Identify which cell holds the provided text, then report its (x, y) central coordinate. 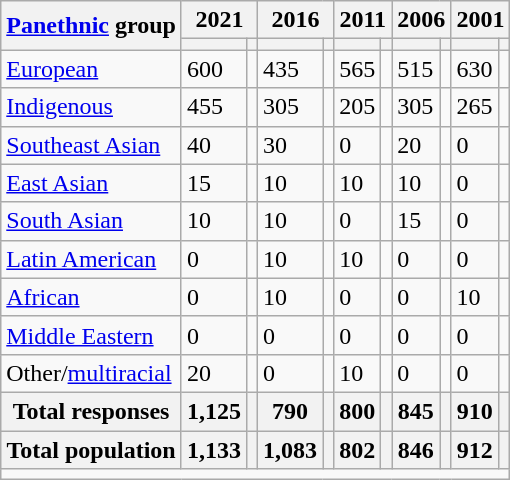
1,133 (214, 449)
435 (290, 69)
Panethnic group (92, 26)
2006 (422, 20)
South Asian (92, 221)
800 (358, 411)
630 (475, 69)
European (92, 69)
846 (416, 449)
Southeast Asian (92, 145)
Latin American (92, 259)
600 (214, 69)
1,083 (290, 449)
565 (358, 69)
40 (214, 145)
Total responses (92, 411)
845 (416, 411)
455 (214, 107)
2021 (219, 20)
Total population (92, 449)
515 (416, 69)
912 (475, 449)
802 (358, 449)
910 (475, 411)
Indigenous (92, 107)
2001 (480, 20)
205 (358, 107)
30 (290, 145)
East Asian (92, 183)
African (92, 297)
2016 (296, 20)
265 (475, 107)
2011 (363, 20)
Middle Eastern (92, 335)
790 (290, 411)
1,125 (214, 411)
Other/multiracial (92, 373)
